From the cell containing the given text, extract its center point as (x, y) coordinate. 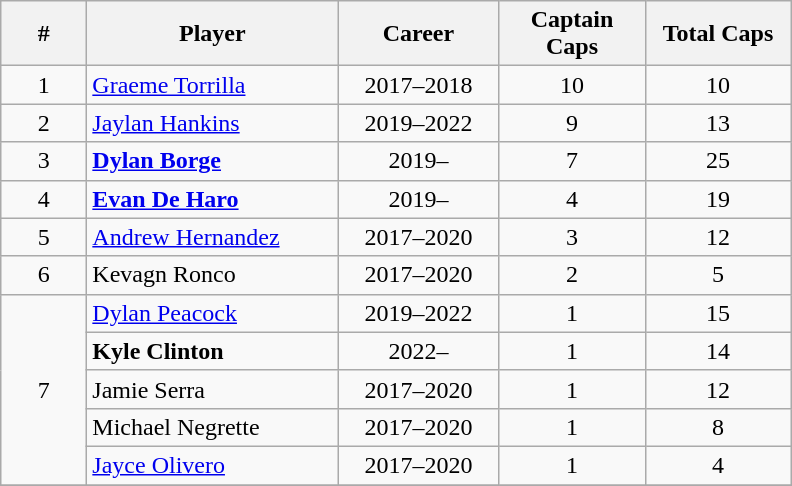
Jamie Serra (212, 389)
15 (718, 313)
2022– (418, 351)
8 (718, 427)
Evan De Haro (212, 199)
Andrew Hernandez (212, 237)
Kyle Clinton (212, 351)
Captain Caps (572, 34)
Kevagn Ronco (212, 275)
14 (718, 351)
2017–2018 (418, 85)
19 (718, 199)
6 (44, 275)
9 (572, 123)
Michael Negrette (212, 427)
Career (418, 34)
25 (718, 161)
# (44, 34)
Graeme Torrilla (212, 85)
Jayce Olivero (212, 465)
Total Caps (718, 34)
Dylan Peacock (212, 313)
Player (212, 34)
Jaylan Hankins (212, 123)
Dylan Borge (212, 161)
13 (718, 123)
